Identify which cell holds the provided text, then report its [x, y] central coordinate. 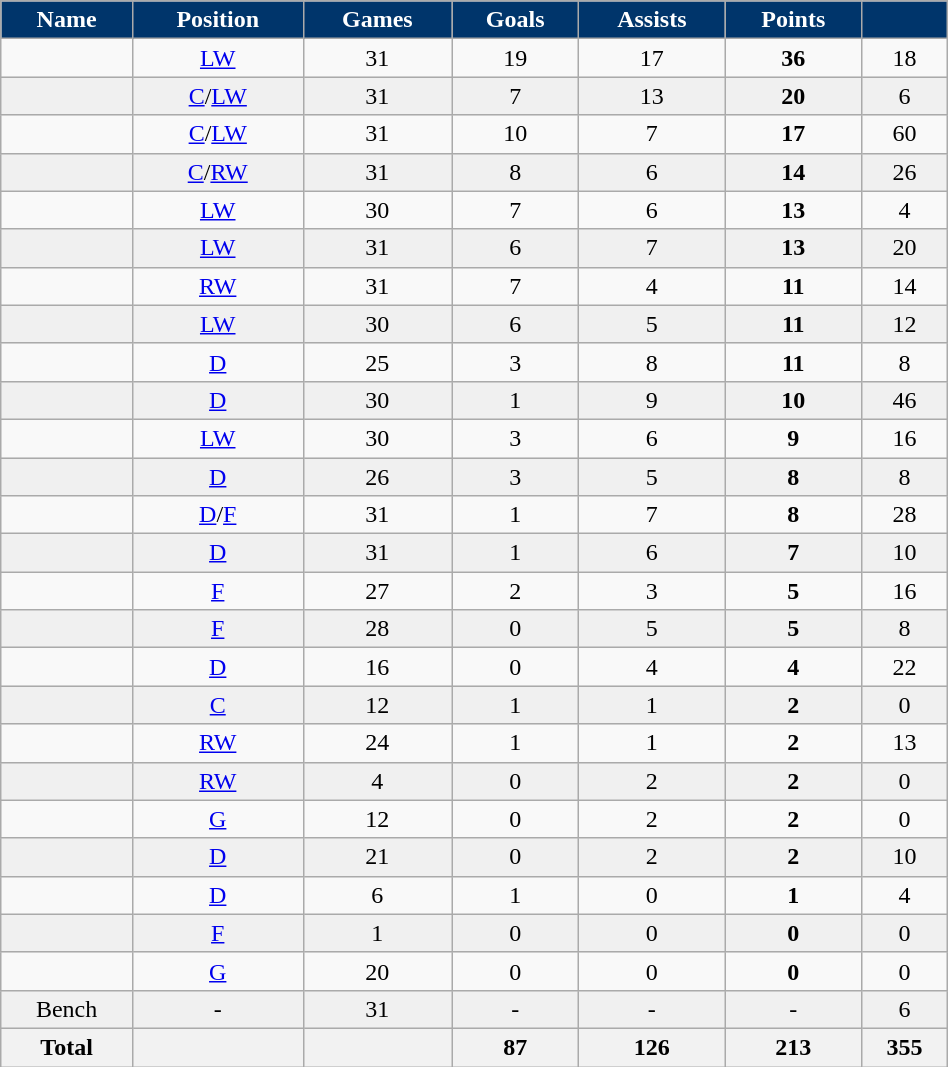
Name [67, 20]
Total [67, 1047]
D/F [218, 515]
Position [218, 20]
19 [516, 58]
Goals [516, 20]
C [218, 705]
87 [516, 1047]
Points [794, 20]
Assists [652, 20]
213 [794, 1047]
27 [378, 591]
36 [794, 58]
22 [905, 667]
21 [378, 857]
126 [652, 1047]
25 [378, 362]
24 [378, 743]
C/RW [218, 172]
18 [905, 58]
Games [378, 20]
355 [905, 1047]
Bench [67, 1009]
60 [905, 134]
46 [905, 400]
